For the text-containing cell, return its midpoint in (x, y) coordinate format. 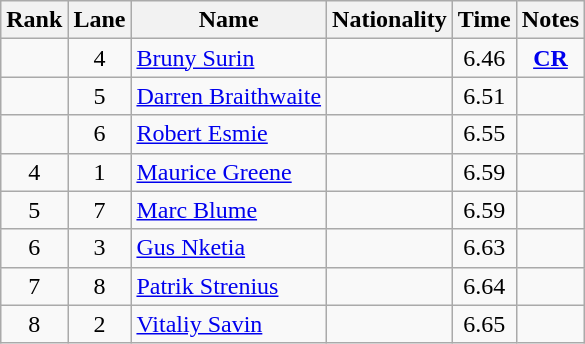
Nationality (390, 20)
Name (229, 20)
1 (100, 172)
Rank (34, 20)
Notes (550, 20)
Marc Blume (229, 210)
Robert Esmie (229, 134)
3 (100, 248)
Maurice Greene (229, 172)
Lane (100, 20)
Patrik Strenius (229, 286)
Gus Nketia (229, 248)
Bruny Surin (229, 58)
6.46 (484, 58)
6.51 (484, 96)
Vitaliy Savin (229, 324)
6.63 (484, 248)
Time (484, 20)
Darren Braithwaite (229, 96)
6.64 (484, 286)
6.55 (484, 134)
CR (550, 58)
2 (100, 324)
6.65 (484, 324)
